Identify which cell holds the provided text, then report its (x, y) central coordinate. 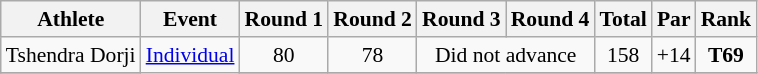
78 (372, 55)
Individual (190, 55)
Round 3 (462, 19)
80 (284, 55)
Event (190, 19)
Total (622, 19)
158 (622, 55)
Tshendra Dorji (71, 55)
Round 1 (284, 19)
+14 (674, 55)
T69 (726, 55)
Athlete (71, 19)
Did not advance (506, 55)
Par (674, 19)
Round 2 (372, 19)
Rank (726, 19)
Round 4 (550, 19)
